Provide the [X, Y] coordinate of the cell's center where the given text is located.  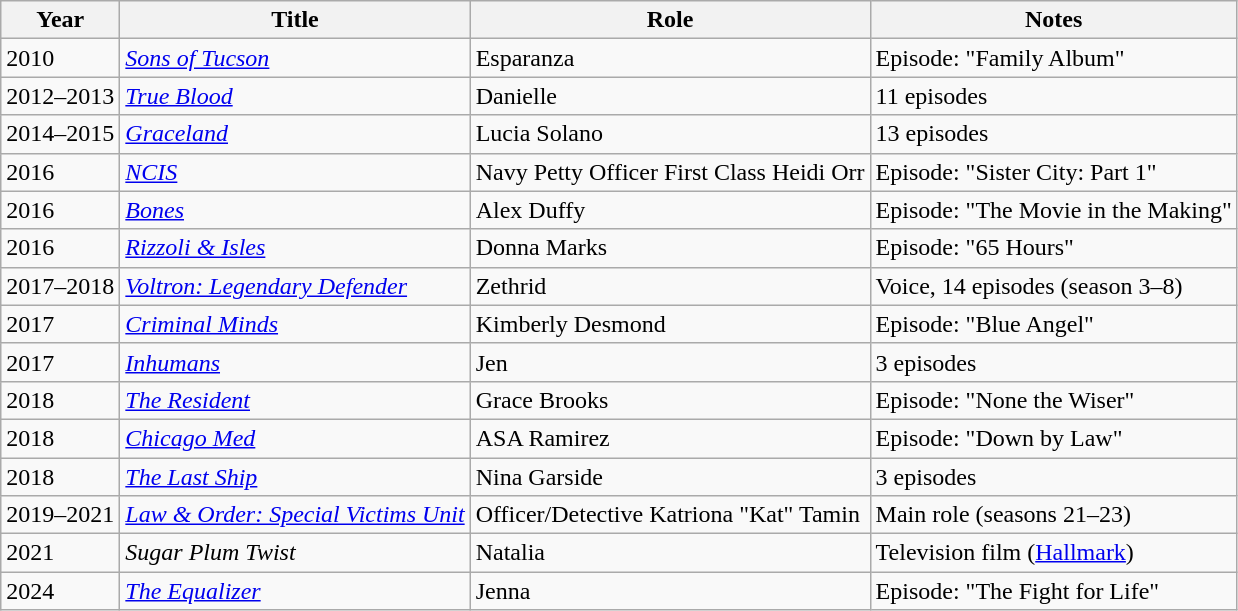
2014–2015 [60, 134]
Episode: "65 Hours" [1054, 248]
13 episodes [1054, 134]
2012–2013 [60, 96]
Jenna [670, 591]
NCIS [295, 172]
Criminal Minds [295, 324]
Donna Marks [670, 248]
Jen [670, 362]
The Last Ship [295, 477]
Natalia [670, 553]
Year [60, 20]
2024 [60, 591]
Officer/Detective Katriona "Kat" Tamin [670, 515]
Notes [1054, 20]
2017–2018 [60, 286]
Voltron: Legendary Defender [295, 286]
The Resident [295, 400]
11 episodes [1054, 96]
Episode: "None the Wiser" [1054, 400]
Sons of Tucson [295, 58]
Alex Duffy [670, 210]
Main role (seasons 21–23) [1054, 515]
Episode: "Family Album" [1054, 58]
2010 [60, 58]
2019–2021 [60, 515]
Episode: "The Fight for Life" [1054, 591]
Episode: "The Movie in the Making" [1054, 210]
2021 [60, 553]
Law & Order: Special Victims Unit [295, 515]
Sugar Plum Twist [295, 553]
ASA Ramirez [670, 438]
Rizzoli & Isles [295, 248]
Voice, 14 episodes (season 3–8) [1054, 286]
Lucia Solano [670, 134]
Role [670, 20]
Inhumans [295, 362]
Nina Garside [670, 477]
Grace Brooks [670, 400]
Zethrid [670, 286]
Chicago Med [295, 438]
Esparanza [670, 58]
Kimberly Desmond [670, 324]
Episode: "Sister City: Part 1" [1054, 172]
Episode: "Blue Angel" [1054, 324]
True Blood [295, 96]
Danielle [670, 96]
Title [295, 20]
The Equalizer [295, 591]
Television film (Hallmark) [1054, 553]
Navy Petty Officer First Class Heidi Orr [670, 172]
Bones [295, 210]
Graceland [295, 134]
Episode: "Down by Law" [1054, 438]
